Provide the [x, y] coordinate of the cell's center where the given text is located.  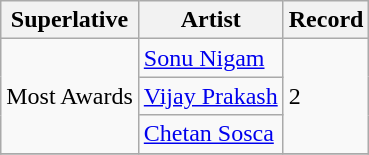
Record [326, 20]
Sonu Nigam [210, 58]
Superlative [70, 20]
2 [326, 96]
Most Awards [70, 96]
Chetan Sosca [210, 134]
Vijay Prakash [210, 96]
Artist [210, 20]
